Output the [x, y] coordinate of the center of the cell containing the given text.  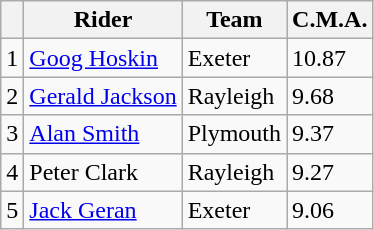
9.68 [330, 96]
3 [12, 134]
9.27 [330, 172]
9.06 [330, 210]
Gerald Jackson [103, 96]
10.87 [330, 58]
Plymouth [234, 134]
9.37 [330, 134]
2 [12, 96]
Peter Clark [103, 172]
1 [12, 58]
4 [12, 172]
5 [12, 210]
Alan Smith [103, 134]
Goog Hoskin [103, 58]
Rider [103, 20]
Team [234, 20]
Jack Geran [103, 210]
C.M.A. [330, 20]
